Detect which cell encompasses the target text, then output its [x, y] center coordinate. 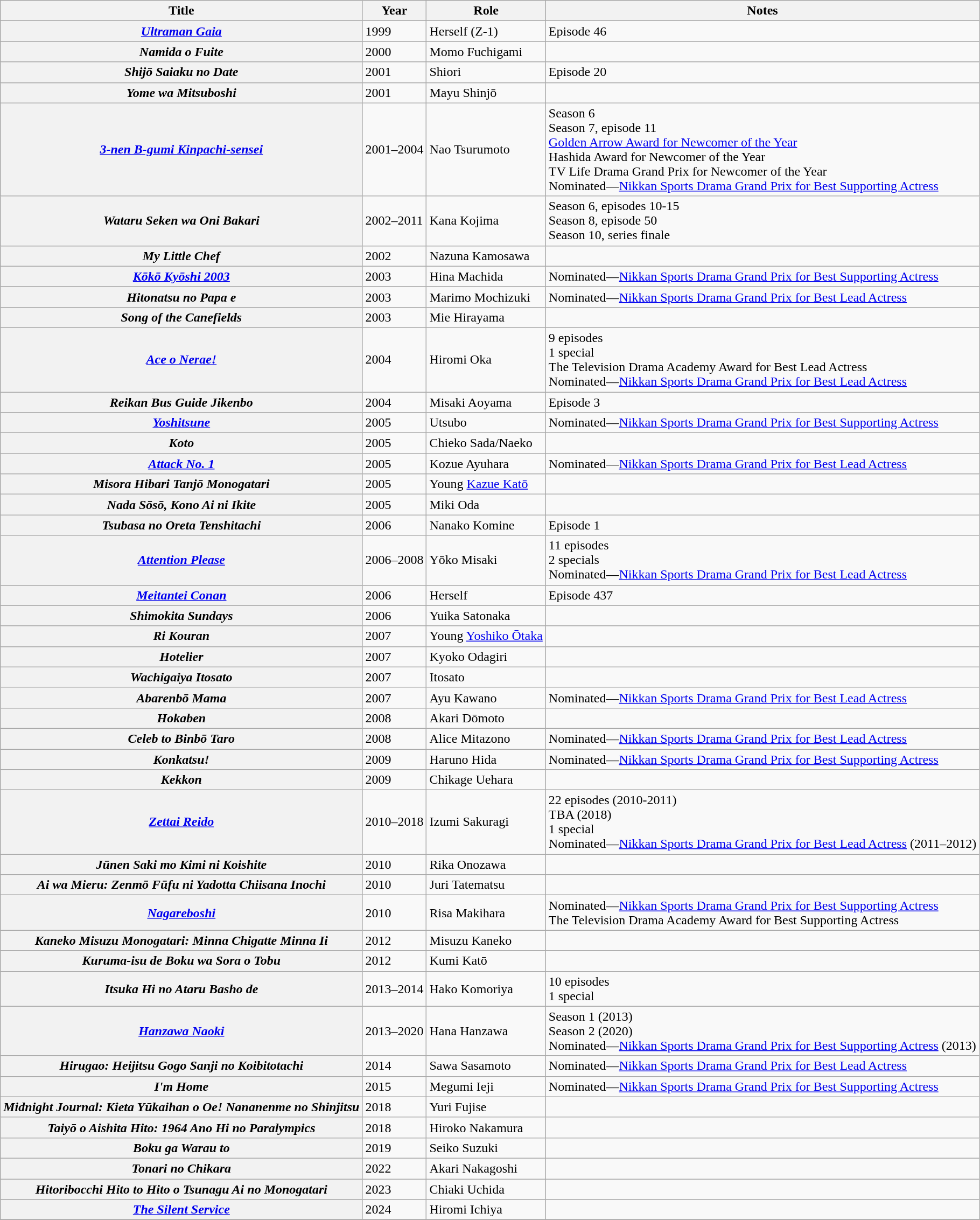
The Silent Service [181, 1210]
22 episodes (2010-2011)TBA (2018)1 specialNominated—Nikkan Sports Drama Grand Prix for Best Lead Actress (2011–2012) [762, 822]
Kaneko Misuzu Monogatari: Minna Chigatte Minna Ii [181, 940]
Miki Oda [486, 505]
Seiko Suzuki [486, 1148]
Hako Komoriya [486, 989]
9 episodes1 specialThe Television Drama Academy Award for Best Lead ActressNominated—Nikkan Sports Drama Grand Prix for Best Lead Actress [762, 360]
Ri Kouran [181, 636]
Yuri Fujise [486, 1107]
Meitantei Conan [181, 595]
2000 [394, 52]
Juri Tatematsu [486, 885]
Koto [181, 443]
Yōko Misaki [486, 560]
Ai wa Mieru: Zenmō Fūfu ni Yadotta Chiisana Inochi [181, 885]
Midnight Journal: Kieta Yūkaihan o Oe! Nananenme no Shinjitsu [181, 1107]
Nominated—Nikkan Sports Drama Grand Prix for Best Supporting ActressThe Television Drama Academy Award for Best Supporting Actress [762, 912]
Hina Machida [486, 276]
Haruno Hida [486, 759]
2013–2020 [394, 1031]
Attack No. 1 [181, 464]
Shimokita Sundays [181, 616]
2019 [394, 1148]
Kekkon [181, 780]
Hanzawa Naoki [181, 1031]
Nazuna Kamosawa [486, 256]
Mayu Shinjō [486, 93]
1999 [394, 31]
Kana Kojima [486, 221]
Chikage Uehara [486, 780]
Season 6, episodes 10-15Season 8, episode 50Season 10, series finale [762, 221]
Title [181, 11]
I'm Home [181, 1086]
Wataru Seken wa Oni Bakari [181, 221]
Kumi Katō [486, 961]
2024 [394, 1210]
Young Yoshiko Ōtaka [486, 636]
Kozue Ayuhara [486, 464]
Yuika Satonaka [486, 616]
Taiyō o Aishita Hito: 1964 Ano Hi no Paralympics [181, 1127]
2023 [394, 1189]
Hirugao: Heijitsu Gogo Sanji no Koibitotachi [181, 1066]
Reikan Bus Guide Jikenbo [181, 402]
Abarenbō Mama [181, 698]
Zettai Reido [181, 822]
Notes [762, 11]
Megumi Ieji [486, 1086]
11 episodes2 specialsNominated—Nikkan Sports Drama Grand Prix for Best Lead Actress [762, 560]
Hokaben [181, 718]
Rika Onozawa [486, 865]
Episode 20 [762, 72]
Tsubasa no Oreta Tenshitachi [181, 525]
3-nen B-gumi Kinpachi-sensei [181, 150]
My Little Chef [181, 256]
Wachigaiya Itosato [181, 677]
Alice Mitazono [486, 738]
Episode 46 [762, 31]
Izumi Sakuragi [486, 822]
Attention Please [181, 560]
Konkatsu! [181, 759]
Ace o Nerae! [181, 360]
Itosato [486, 677]
Marimo Mochizuki [486, 297]
2014 [394, 1066]
Itsuka Hi no Ataru Basho de [181, 989]
Hiromi Ichiya [486, 1210]
Episode 437 [762, 595]
Role [486, 11]
2002 [394, 256]
Young Kazue Katō [486, 484]
Episode 1 [762, 525]
2001–2004 [394, 150]
Episode 3 [762, 402]
Momo Fuchigami [486, 52]
Herself [486, 595]
Kōkō Kyōshi 2003 [181, 276]
2010–2018 [394, 822]
Season 1 (2013)Season 2 (2020)Nominated—Nikkan Sports Drama Grand Prix for Best Supporting Actress (2013) [762, 1031]
Ultraman Gaia [181, 31]
Yoshitsune [181, 423]
Sawa Sasamoto [486, 1066]
Kuruma-isu de Boku wa Sora o Tobu [181, 961]
Akari Dōmoto [486, 718]
Chiaki Uchida [486, 1189]
2002–2011 [394, 221]
Yome wa Mitsuboshi [181, 93]
Nao Tsurumoto [486, 150]
Celeb to Binbō Taro [181, 738]
Shijō Saiaku no Date [181, 72]
Misaki Aoyama [486, 402]
Boku ga Warau to [181, 1148]
2022 [394, 1168]
Risa Makihara [486, 912]
Kyoko Odagiri [486, 657]
Jūnen Saki mo Kimi ni Koishite [181, 865]
Hiromi Oka [486, 360]
Ayu Kawano [486, 698]
Utsubo [486, 423]
Hitoribocchi Hito to Hito o Tsunagu Ai no Monogatari [181, 1189]
2015 [394, 1086]
Shiori [486, 72]
Chieko Sada/Naeko [486, 443]
Misuzu Kaneko [486, 940]
Hitonatsu no Papa e [181, 297]
Hana Hanzawa [486, 1031]
Herself (Z-1) [486, 31]
Mie Hirayama [486, 317]
Nada Sōsō, Kono Ai ni Ikite [181, 505]
Nagareboshi [181, 912]
Year [394, 11]
Hiroko Nakamura [486, 1127]
Namida o Fuite [181, 52]
2013–2014 [394, 989]
Hotelier [181, 657]
Song of the Canefields [181, 317]
Tonari no Chikara [181, 1168]
Misora Hibari Tanjō Monogatari [181, 484]
Nanako Komine [486, 525]
2006–2008 [394, 560]
Akari Nakagoshi [486, 1168]
10 episodes1 special [762, 989]
